Provide the (x, y) coordinate of the cell's center where the given text is located.  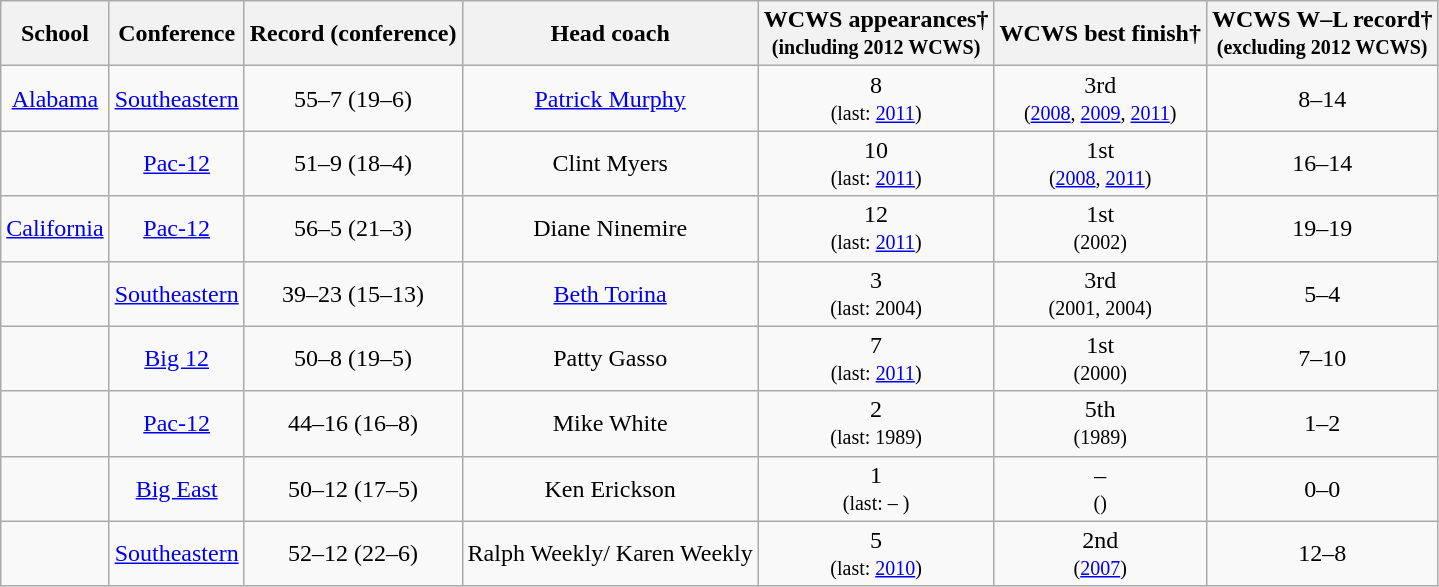
5–4 (1322, 294)
1st (2008, 2011) (1100, 164)
Alabama (55, 98)
Patty Gasso (610, 358)
WCWS appearances† (including 2012 WCWS) (876, 34)
56–5 (21–3) (353, 228)
Ralph Weekly/ Karen Weekly (610, 554)
Ken Erickson (610, 488)
5th (1989) (1100, 424)
3rd (2001, 2004) (1100, 294)
Big 12 (176, 358)
2 (last: 1989) (876, 424)
1st (2000) (1100, 358)
52–12 (22–6) (353, 554)
10 (last: 2011) (876, 164)
California (55, 228)
Patrick Murphy (610, 98)
WCWS best finish† (1100, 34)
1–2 (1322, 424)
12 (last: 2011) (876, 228)
7–10 (1322, 358)
55–7 (19–6) (353, 98)
Big East (176, 488)
2nd (2007) (1100, 554)
51–9 (18–4) (353, 164)
1st (2002) (1100, 228)
44–16 (16–8) (353, 424)
Head coach (610, 34)
Mike White (610, 424)
Beth Torina (610, 294)
School (55, 34)
3rd (2008, 2009, 2011) (1100, 98)
1 (last: – ) (876, 488)
19–19 (1322, 228)
50–8 (19–5) (353, 358)
Record (conference) (353, 34)
0–0 (1322, 488)
Diane Ninemire (610, 228)
8–14 (1322, 98)
50–12 (17–5) (353, 488)
8 (last: 2011) (876, 98)
– () (1100, 488)
Clint Myers (610, 164)
WCWS W–L record† (excluding 2012 WCWS) (1322, 34)
7 (last: 2011) (876, 358)
16–14 (1322, 164)
12–8 (1322, 554)
39–23 (15–13) (353, 294)
3 (last: 2004) (876, 294)
Conference (176, 34)
5 (last: 2010) (876, 554)
